Capture the cell that displays the provided text and extract its (X, Y) central coordinate. 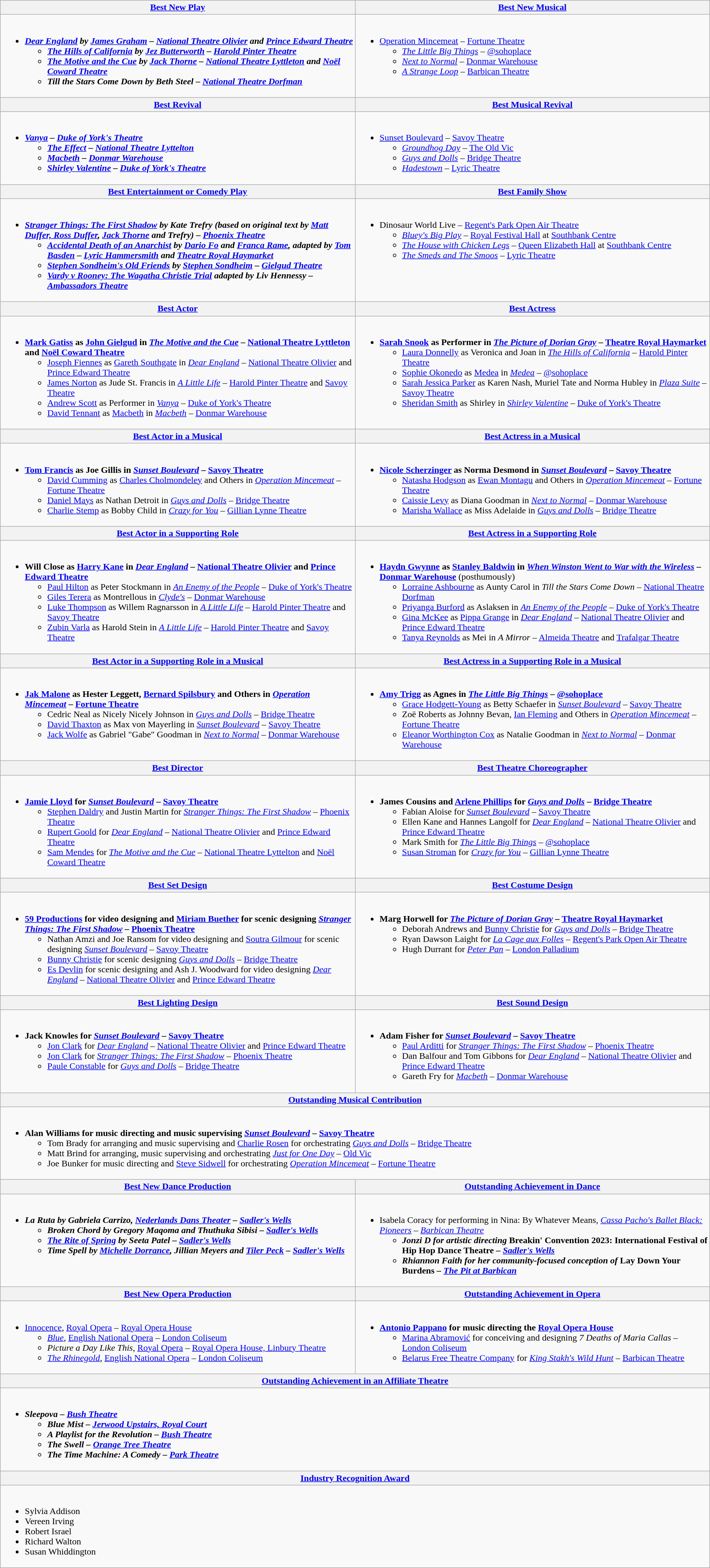
Best Revival (177, 105)
Best Musical Revival (532, 105)
Vanya – Duke of York's TheatreThe Effect – National Theatre LytteltonMacbeth – Donmar WarehouseShirley Valentine – Duke of York's Theatre (177, 148)
Best New Opera Production (177, 1294)
Best New Musical (532, 7)
Best Actress (532, 309)
Best Actress in a Supporting Role (532, 533)
Outstanding Achievement in an Affiliate Theatre (355, 1381)
Best Actor in a Supporting Role in a Musical (177, 661)
Best Lighting Design (177, 1003)
Best New Dance Production (177, 1187)
Best Costume Design (532, 885)
Best Family Show (532, 191)
Best Sound Design (532, 1003)
Sunset Boulevard – Savoy TheatreGroundhog Day – The Old VicGuys and Dolls – Bridge TheatreHadestown – Lyric Theatre (532, 148)
Best Theatre Choreographer (532, 768)
Outstanding Musical Contribution (355, 1100)
Best New Play (177, 7)
Outstanding Achievement in Opera (532, 1294)
Outstanding Achievement in Dance (532, 1187)
Best Actor in a Musical (177, 436)
Best Entertainment or Comedy Play (177, 191)
Industry Recognition Award (355, 1478)
Sylvia AddisonVereen IrvingRobert IsraelRichard WaltonSusan Whiddington (355, 1526)
Best Actress in a Musical (532, 436)
Best Actress in a Supporting Role in a Musical (532, 661)
Best Director (177, 768)
Best Set Design (177, 885)
Best Actor (177, 309)
Operation Mincemeat – Fortune TheatreThe Little Big Things – @sohoplaceNext to Normal – Donmar WarehouseA Strange Loop – Barbican Theatre (532, 56)
Best Actor in a Supporting Role (177, 533)
